Output the [x, y] coordinate of the center of the cell containing the given text.  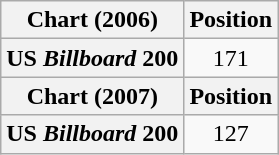
127 [231, 134]
Chart (2007) [92, 96]
171 [231, 58]
Chart (2006) [92, 20]
